Identify which cell holds the provided text, then report its [x, y] central coordinate. 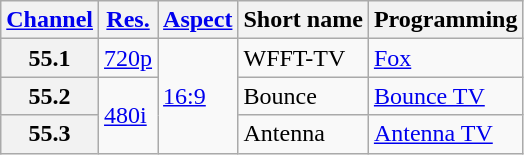
Programming [446, 20]
Channel [50, 20]
720p [128, 58]
55.1 [50, 58]
55.3 [50, 134]
480i [128, 115]
Antenna [303, 134]
Res. [128, 20]
Aspect [198, 20]
Short name [303, 20]
55.2 [50, 96]
Bounce [303, 96]
Fox [446, 58]
Bounce TV [446, 96]
Antenna TV [446, 134]
16:9 [198, 96]
WFFT-TV [303, 58]
